Extract the [X, Y] coordinate from the center of the cell holding the provided text.  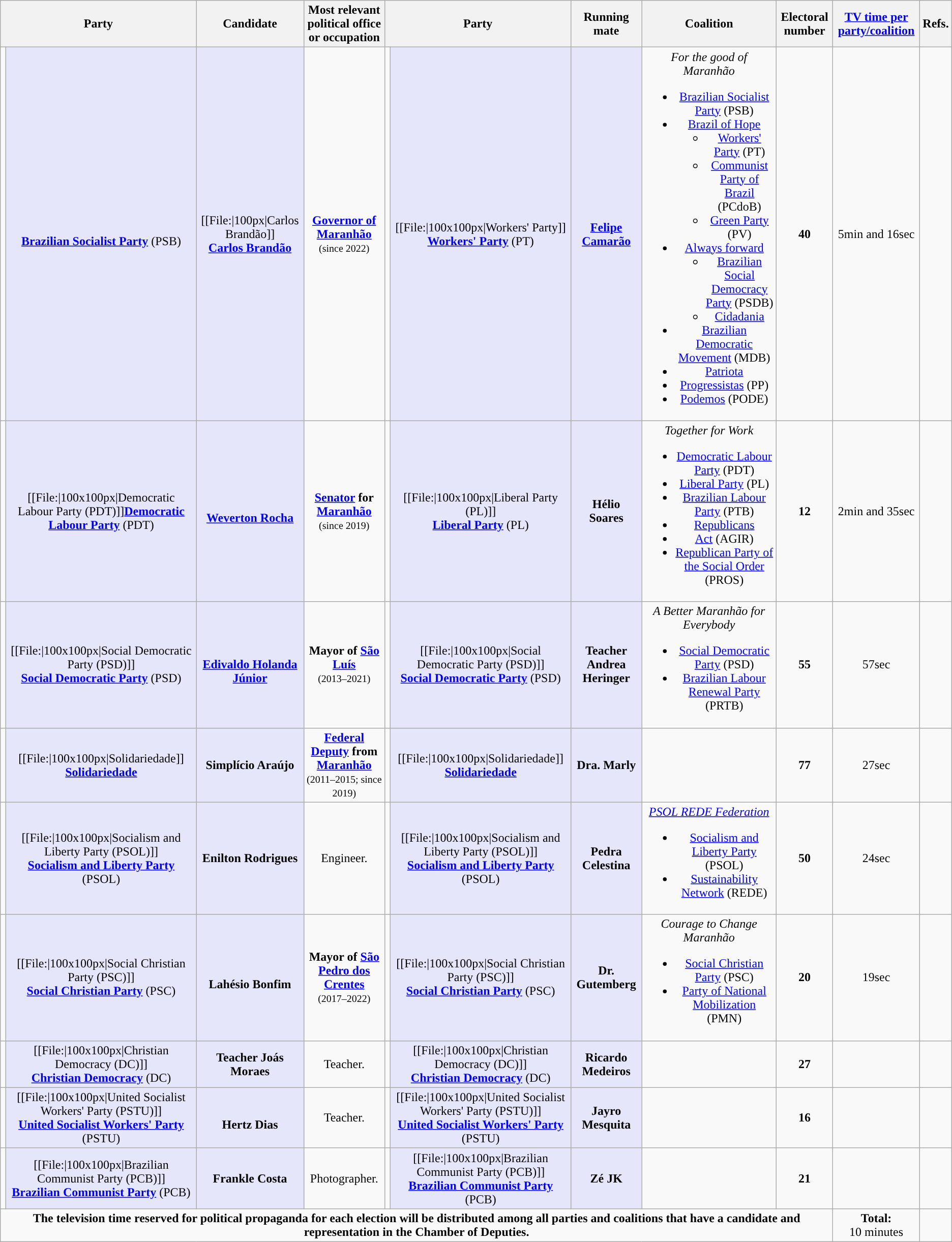
Courage to Change MaranhãoSocial Christian Party (PSC)Party of National Mobilization (PMN) [709, 978]
27sec [876, 765]
Simplício Araújo [250, 765]
Mayor of São Luís(2013–2021) [344, 665]
12 [805, 511]
57sec [876, 665]
55 [805, 665]
Mayor of São Pedro dos Crentes(2017–2022) [344, 978]
Weverton Rocha [250, 511]
Candidate [250, 24]
Ricardo Medeiros [606, 1064]
Lahésio Bonfim [250, 978]
Photographer. [344, 1178]
Most relevant political office or occupation [344, 24]
27 [805, 1064]
Felipe Camarão [606, 234]
Brazilian Socialist Party (PSB) [101, 234]
Federal Deputy from Maranhão(2011–2015; since 2019) [344, 765]
Hélio Soares [606, 511]
Dra. Marly [606, 765]
[[File:|100px|Carlos Brandão]]Carlos Brandão [250, 234]
[[File:|100x100px|Workers' Party]]Workers' Party (PT) [481, 234]
40 [805, 234]
Engineer. [344, 859]
16 [805, 1118]
Refs. [936, 24]
PSOL REDE FederationSocialism and Liberty Party (PSOL)Sustainability Network (REDE) [709, 859]
24sec [876, 859]
Pedra Celestina [606, 859]
Teacher Joás Moraes [250, 1064]
Zé JK [606, 1178]
Electoral number [805, 24]
5min and 16sec [876, 234]
Hertz Dias [250, 1118]
2min and 35sec [876, 511]
Running mate [606, 24]
[[File:|100x100px|Liberal Party (PL)]]Liberal Party (PL) [481, 511]
77 [805, 765]
[[File:|100x100px|Democratic Labour Party (PDT)]]Democratic Labour Party (PDT) [101, 511]
Senator for Maranhão(since 2019) [344, 511]
TV time per party/coalition [876, 24]
Jayro Mesquita [606, 1118]
Teacher Andrea Heringer [606, 665]
50 [805, 859]
Dr. Gutemberg [606, 978]
Governor of Maranhão(since 2022) [344, 234]
A Better Maranhão for EverybodySocial Democratic Party (PSD)Brazilian Labour Renewal Party (PRTB) [709, 665]
Frankle Costa [250, 1178]
20 [805, 978]
Enilton Rodrigues [250, 859]
Total:10 minutes [876, 1225]
Edivaldo Holanda Júnior [250, 665]
Coalition [709, 24]
19sec [876, 978]
21 [805, 1178]
